Return (X, Y) of the center of cell containing provided text 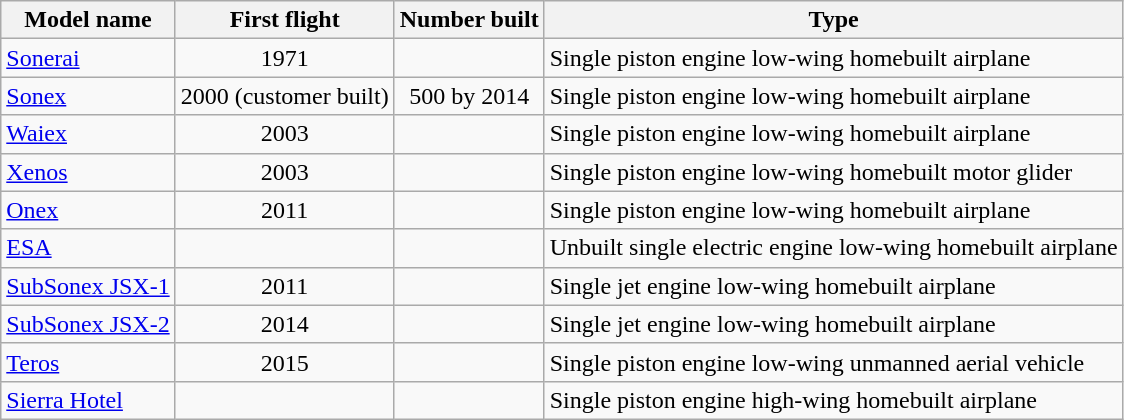
SubSonex JSX-2 (88, 324)
Onex (88, 210)
Unbuilt single electric engine low-wing homebuilt airplane (834, 248)
Xenos (88, 172)
Model name (88, 20)
Single piston engine high-wing homebuilt airplane (834, 400)
Single piston engine low-wing unmanned aerial vehicle (834, 362)
Sonerai (88, 58)
ESA (88, 248)
First flight (284, 20)
SubSonex JSX-1 (88, 286)
2015 (284, 362)
Sonex (88, 96)
Single piston engine low-wing homebuilt motor glider (834, 172)
2000 (customer built) (284, 96)
Teros (88, 362)
1971 (284, 58)
Sierra Hotel (88, 400)
500 by 2014 (469, 96)
2014 (284, 324)
Type (834, 20)
Waiex (88, 134)
Number built (469, 20)
